Search for the cell housing the specified text and yield its [X, Y] center coordinate. 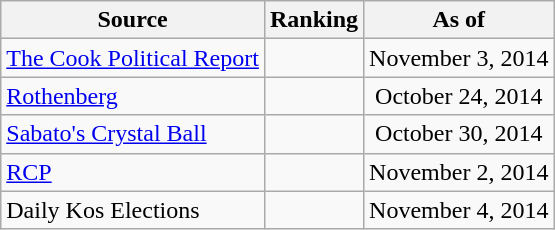
November 2, 2014 [459, 172]
Ranking [314, 20]
October 30, 2014 [459, 134]
November 4, 2014 [459, 210]
RCP [133, 172]
As of [459, 20]
Sabato's Crystal Ball [133, 134]
Rothenberg [133, 96]
The Cook Political Report [133, 58]
November 3, 2014 [459, 58]
October 24, 2014 [459, 96]
Daily Kos Elections [133, 210]
Source [133, 20]
